Return the [X, Y] coordinate for the center point of the cell that contains the specified text.  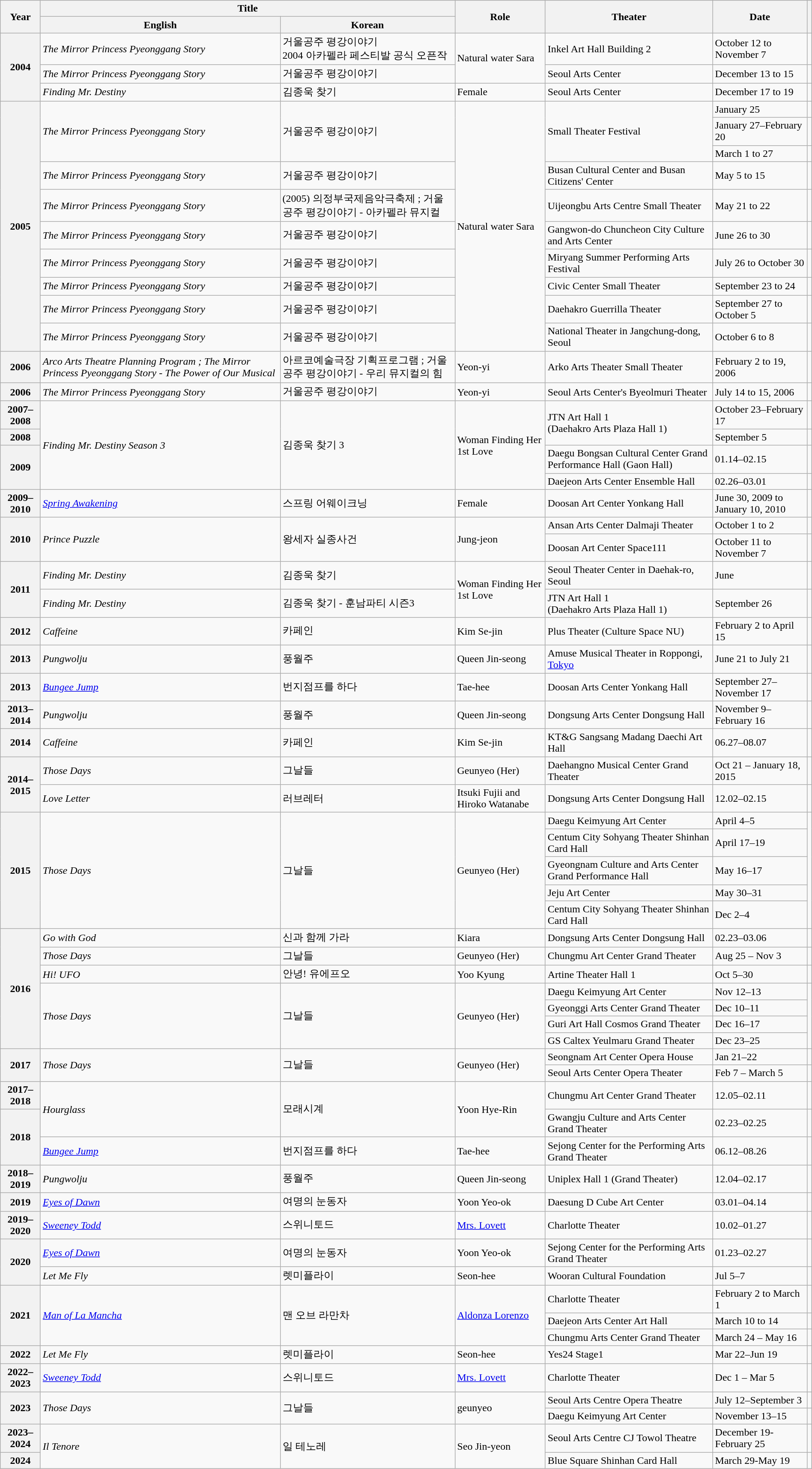
2011 [21, 589]
2005 [21, 226]
Daehakro Guerrilla Theater [629, 309]
September 26 [760, 603]
Wooran Cultural Foundation [629, 1276]
Go with God [160, 938]
12.04–02.17 [760, 1178]
Yoon Hye-Rin [500, 1109]
December 17 to 19 [760, 93]
Theater [629, 17]
러브레터 [367, 799]
Daehangno Musical Center Grand Theater [629, 770]
Prince Puzzle [160, 539]
October 12 to November 7 [760, 49]
Daesung D Cube Art Center [629, 1202]
Seoul Arts Centre CJ Towol Theatre [629, 1438]
Mar 22–Jun 19 [760, 1355]
Seoul Arts Centre Opera Theatre [629, 1400]
Amuse Musical Theater in Roppongi, Tokyo [629, 659]
October 1 to 2 [760, 525]
2022 [21, 1355]
Oct 21 – January 18, 2015 [760, 770]
Itsuki Fujii and Hiroko Watanabe [500, 799]
Nov 12–13 [760, 992]
June 21 to July 21 [760, 659]
2019–2020 [21, 1225]
2017–2018 [21, 1095]
Arco Arts Theatre Planning Program ; The Mirror Princess Pyeonggang Story - The Power of Our Musical [160, 367]
Yoo Kyung [500, 974]
Finding Mr. Destiny Season 3 [160, 445]
2009–2010 [21, 503]
March 1 to 27 [760, 153]
GS Caltex Yeulmaru Grand Theater [629, 1040]
거울공주 평강이야기2004 아카펠라 페스티발 공식 오픈작 [367, 49]
Dec 10–11 [760, 1008]
April 17–19 [760, 842]
Dec 1 – Mar 5 [760, 1377]
김종욱 찾기 - 훈남파티 시즌3 [367, 603]
Guri Art Hall Cosmos Grand Theater [629, 1024]
Seoul Arts Center's Byeolmuri Theater [629, 392]
Gyeonggi Arts Center Grand Theater [629, 1008]
February 2 to April 15 [760, 631]
Gyeongnam Culture and Arts Center Grand Performance Hall [629, 871]
May 21 to 22 [760, 205]
Civic Center Small Theater [629, 286]
January 27–February 20 [760, 131]
2015 [21, 871]
아르코예술극장 기획프로그램 ; 거울공주 평강이야기 - 우리 뮤지컬의 힘 [367, 367]
Gangwon-do Chuncheon City Culture and Arts Center [629, 235]
Dec 16–17 [760, 1024]
2023–2024 [21, 1438]
September 23 to 24 [760, 286]
02.23–02.25 [760, 1123]
Inkel Art Hall Building 2 [629, 49]
(2005) 의정부국제음악극축제 ; 거울공주 평강이야기 - 아카펠라 뮤지컬 [367, 205]
06.12–08.26 [760, 1151]
03.01–04.14 [760, 1202]
Miryang Summer Performing Arts Festival [629, 263]
Seoul Theater Center in Daehak-ro, Seoul [629, 575]
July 12–September 3 [760, 1400]
Aldonza Lorenzo [500, 1316]
01.23–02.27 [760, 1253]
KT&G Sangsang Madang Daechi Art Hall [629, 743]
September 27 to October 5 [760, 309]
Artine Theater Hall 1 [629, 974]
10.02–01.27 [760, 1225]
12.05–02.11 [760, 1095]
February 2 to March 1 [760, 1299]
Korean [367, 25]
Jul 5–7 [760, 1276]
Seoul Arts Center Opera Theater [629, 1073]
Kiara [500, 938]
안녕! 유에프오 [367, 974]
2014 [21, 743]
May 5 to 15 [760, 176]
왕세자 실종사건 [367, 539]
2012 [21, 631]
2010 [21, 539]
Uijeongbu Arts Centre Small Theater [629, 205]
일 테노레 [367, 1447]
Gwangju Culture and Arts Center Grand Theater [629, 1123]
Spring Awakening [160, 503]
June [760, 575]
Title [248, 9]
Busan Cultural Center and Busan Citizens' Center [629, 176]
March 10 to 14 [760, 1321]
2013–2014 [21, 715]
May 30–31 [760, 893]
Role [500, 17]
July 26 to October 30 [760, 263]
Jeju Art Center [629, 893]
March 24 – May 16 [760, 1337]
스프링 어웨이크닝 [367, 503]
Hourglass [160, 1109]
Chungmu Arts Center Grand Theater [629, 1337]
Jung-jeon [500, 539]
September 27–November 17 [760, 687]
Dec 23–25 [760, 1040]
Dec 2–4 [760, 914]
02.23–03.06 [760, 938]
Seo Jin-yeon [500, 1447]
Hi! UFO [160, 974]
2016 [21, 989]
Man of La Mancha [160, 1316]
Daejeon Arts Center Art Hall [629, 1321]
Uniplex Hall 1 (Grand Theater) [629, 1178]
2023 [21, 1408]
October 23–February 17 [760, 415]
2021 [21, 1316]
Doosan Arts Center Yonkang Hall [629, 687]
신과 함께 가라 [367, 938]
National Theater in Jangchung-dong, Seoul [629, 337]
Love Letter [160, 799]
Daegu Bongsan Cultural Center Grand Performance Hall (Gaon Hall) [629, 459]
October 6 to 8 [760, 337]
02.26–03.01 [760, 481]
Oct 5–30 [760, 974]
Jan 21–22 [760, 1057]
2019 [21, 1202]
Feb 7 – March 5 [760, 1073]
Doosan Art Center Yonkang Hall [629, 503]
January 25 [760, 109]
geunyeo [500, 1408]
March 29-May 19 [760, 1460]
2009 [21, 467]
2017 [21, 1065]
Blue Square Shinhan Card Hall [629, 1460]
Daejeon Arts Center Ensemble Hall [629, 481]
May 16–17 [760, 871]
2008 [21, 437]
Arko Arts Theater Small Theater [629, 367]
2018 [21, 1137]
Il Tenore [160, 1447]
Ansan Arts Center Dalmaji Theater [629, 525]
December 19-February 25 [760, 1438]
Seongnam Art Center Opera House [629, 1057]
English [160, 25]
June 30, 2009 to January 10, 2010 [760, 503]
Yes24 Stage1 [629, 1355]
December 13 to 15 [760, 74]
01.14–02.15 [760, 459]
2020 [21, 1262]
2004 [21, 67]
맨 오브 라만차 [367, 1316]
2022–2023 [21, 1377]
November 9–February 16 [760, 715]
Doosan Art Center Space111 [629, 548]
06.27–08.07 [760, 743]
2024 [21, 1460]
April 4–5 [760, 821]
2018–2019 [21, 1178]
September 5 [760, 437]
모래시계 [367, 1109]
김종욱 찾기 3 [367, 445]
October 11 to November 7 [760, 548]
2007–2008 [21, 415]
12.02–02.15 [760, 799]
July 14 to 15, 2006 [760, 392]
Plus Theater (Culture Space NU) [629, 631]
Small Theater Festival [629, 131]
Date [760, 17]
June 26 to 30 [760, 235]
2014–2015 [21, 785]
November 13–15 [760, 1416]
Aug 25 – Nov 3 [760, 956]
February 2 to 19, 2006 [760, 367]
Year [21, 17]
